Scan for the cell matching the given text and deliver its (x, y) coordinate at center. 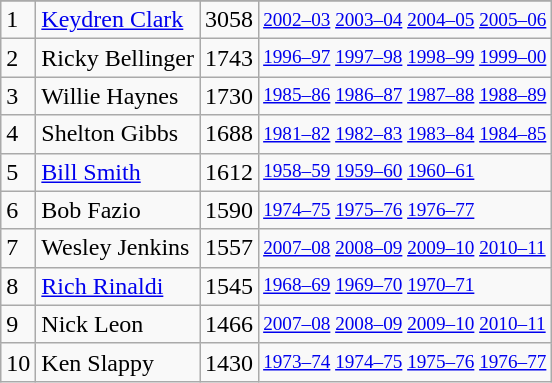
1973–74 1974–75 1975–76 1976–77 (405, 362)
1545 (230, 286)
1968–69 1969–70 1970–71 (405, 286)
6 (18, 210)
1958–59 1959–60 1960–61 (405, 172)
2 (18, 58)
Bill Smith (118, 172)
3 (18, 96)
1996–97 1997–98 1998–99 1999–00 (405, 58)
Shelton Gibbs (118, 134)
1743 (230, 58)
3058 (230, 20)
9 (18, 324)
1590 (230, 210)
Wesley Jenkins (118, 248)
1688 (230, 134)
1466 (230, 324)
1430 (230, 362)
10 (18, 362)
1985–86 1986–87 1987–88 1988–89 (405, 96)
5 (18, 172)
1 (18, 20)
8 (18, 286)
Nick Leon (118, 324)
Willie Haynes (118, 96)
Bob Fazio (118, 210)
1557 (230, 248)
Rich Rinaldi (118, 286)
1981–82 1982–83 1983–84 1984–85 (405, 134)
Ricky Bellinger (118, 58)
7 (18, 248)
1730 (230, 96)
4 (18, 134)
2002–03 2003–04 2004–05 2005–06 (405, 20)
1612 (230, 172)
Keydren Clark (118, 20)
Ken Slappy (118, 362)
1974–75 1975–76 1976–77 (405, 210)
